Find where the given text appears and provide that cell's center as (x, y) coordinate. 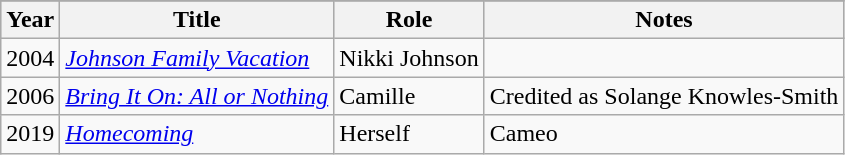
Cameo (664, 134)
Camille (409, 96)
Nikki Johnson (409, 58)
2006 (30, 96)
Herself (409, 134)
2004 (30, 58)
Johnson Family Vacation (197, 58)
Notes (664, 20)
Role (409, 20)
2019 (30, 134)
Year (30, 20)
Title (197, 20)
Bring It On: All or Nothing (197, 96)
Credited as Solange Knowles-Smith (664, 96)
Homecoming (197, 134)
